Provide the (x, y) coordinate of the cell's center where the given text is located.  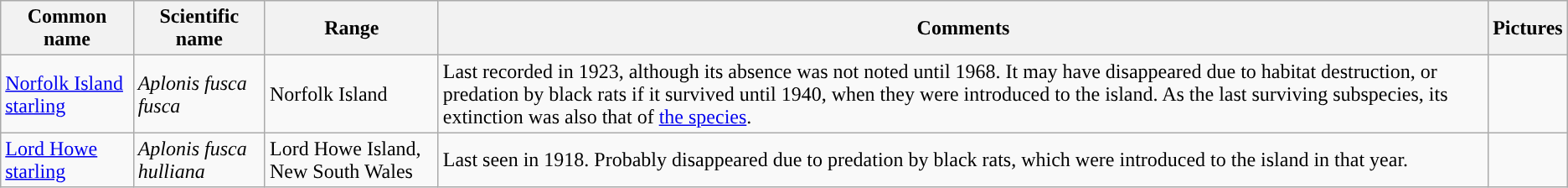
Norfolk Island starling (67, 94)
Scientific name (199, 29)
Norfolk Island (352, 94)
Lord Howe starling (67, 159)
Range (352, 29)
Lord Howe Island, New South Wales (352, 159)
Aplonis fusca hulliana (199, 159)
Aplonis fusca fusca (199, 94)
Common name (67, 29)
Last seen in 1918. Probably disappeared due to predation by black rats, which were introduced to the island in that year. (963, 159)
Comments (963, 29)
Pictures (1528, 29)
